Determine the [x, y] coordinate at the center of the cell enclosing the given text.  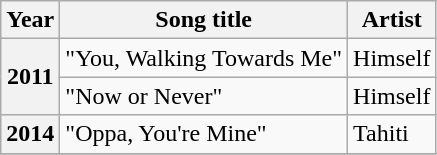
Song title [204, 20]
2011 [30, 77]
"Now or Never" [204, 96]
Tahiti [392, 134]
Artist [392, 20]
Year [30, 20]
2014 [30, 134]
"Oppa, You're Mine" [204, 134]
"You, Walking Towards Me" [204, 58]
